Return [x, y] of the center of cell containing provided text 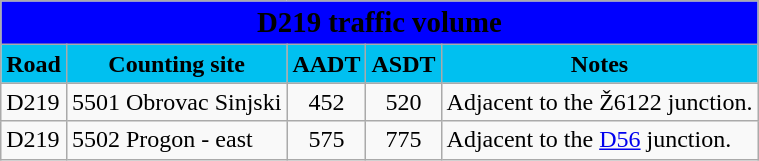
Notes [600, 64]
575 [326, 140]
520 [404, 102]
Counting site [176, 64]
Adjacent to the Ž6122 junction. [600, 102]
Adjacent to the D56 junction. [600, 140]
ASDT [404, 64]
5501 Obrovac Sinjski [176, 102]
452 [326, 102]
5502 Progon - east [176, 140]
775 [404, 140]
Road [34, 64]
AADT [326, 64]
D219 traffic volume [380, 23]
